Extract the (X, Y) coordinate from the center of the cell holding the provided text.  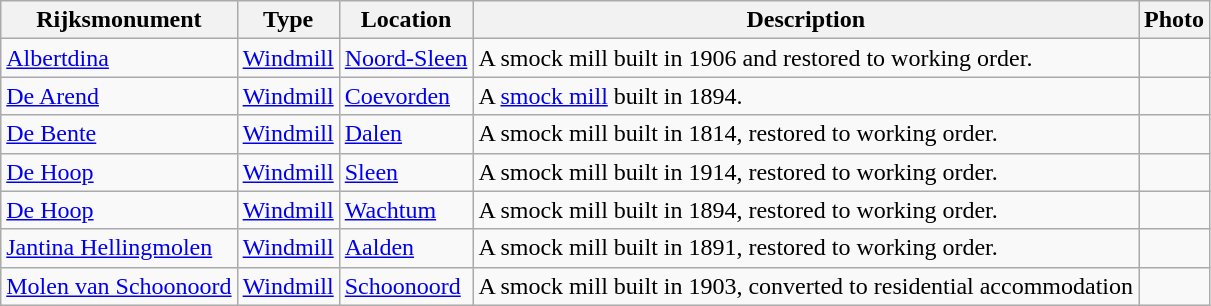
Sleen (406, 172)
A smock mill built in 1814, restored to working order. (806, 134)
Schoonoord (406, 286)
Jantina Hellingmolen (119, 248)
A smock mill built in 1894, restored to working order. (806, 210)
Description (806, 20)
Coevorden (406, 96)
Photo (1174, 20)
Wachtum (406, 210)
A smock mill built in 1894. (806, 96)
Location (406, 20)
Noord-Sleen (406, 58)
Albertdina (119, 58)
Dalen (406, 134)
Rijksmonument (119, 20)
Molen van Schoonoord (119, 286)
A smock mill built in 1891, restored to working order. (806, 248)
De Arend (119, 96)
A smock mill built in 1914, restored to working order. (806, 172)
A smock mill built in 1903, converted to residential accommodation (806, 286)
Aalden (406, 248)
A smock mill built in 1906 and restored to working order. (806, 58)
De Bente (119, 134)
Type (288, 20)
